Scan for the cell matching the given text and deliver its (X, Y) coordinate at center. 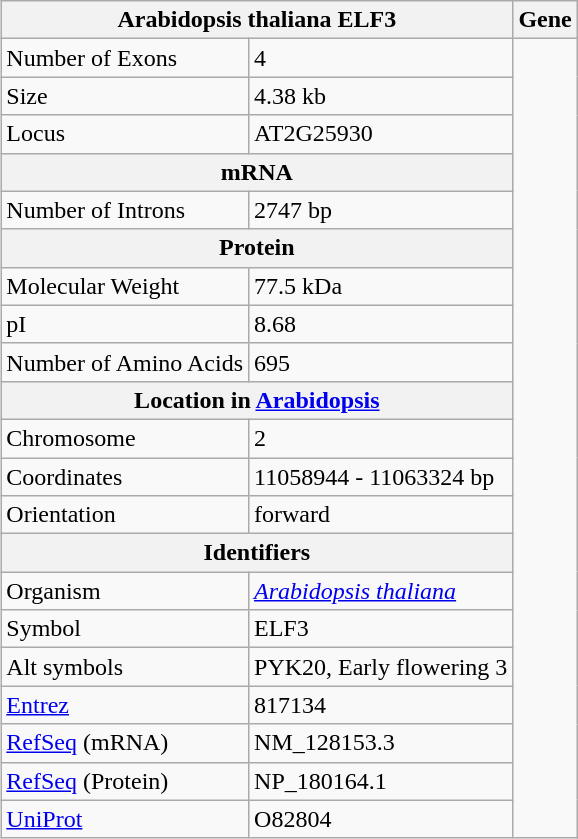
mRNA (257, 172)
695 (381, 362)
Entrez (125, 705)
Coordinates (125, 477)
Molecular Weight (125, 286)
Alt symbols (125, 667)
2747 bp (381, 210)
Number of Introns (125, 210)
RefSeq (mRNA) (125, 743)
2 (381, 438)
Arabidopsis thaliana ELF3 (257, 20)
Orientation (125, 515)
Identifiers (257, 553)
Locus (125, 134)
ELF3 (381, 629)
O82804 (381, 819)
8.68 (381, 324)
NM_128153.3 (381, 743)
forward (381, 515)
77.5 kDa (381, 286)
4.38 kb (381, 96)
Gene (545, 20)
RefSeq (Protein) (125, 781)
Protein (257, 248)
Symbol (125, 629)
NP_180164.1 (381, 781)
UniProt (125, 819)
Size (125, 96)
Number of Amino Acids (125, 362)
Arabidopsis thaliana (381, 591)
4 (381, 58)
Location in Arabidopsis (257, 400)
AT2G25930 (381, 134)
PYK20, Early flowering 3 (381, 667)
817134 (381, 705)
Number of Exons (125, 58)
11058944 - 11063324 bp (381, 477)
Chromosome (125, 438)
pI (125, 324)
Organism (125, 591)
